Return [X, Y] of the center of cell containing provided text 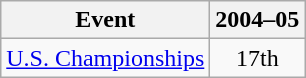
U.S. Championships [106, 58]
Event [106, 20]
2004–05 [258, 20]
17th [258, 58]
